Return the [x, y] coordinate for the center point of the cell that contains the specified text.  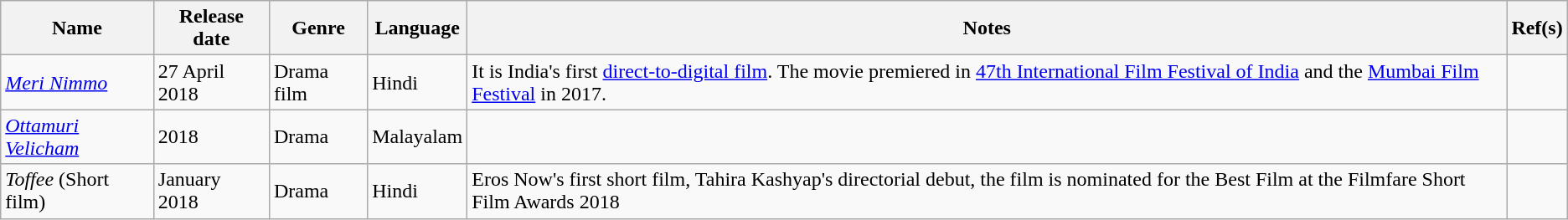
Notes [987, 28]
January 2018 [211, 191]
27 April 2018 [211, 82]
Release date [211, 28]
Drama film [318, 82]
Ottamuri Velicham [77, 137]
Genre [318, 28]
Language [417, 28]
Malayalam [417, 137]
It is India's first direct-to-digital film. The movie premiered in 47th International Film Festival of India and the Mumbai Film Festival in 2017. [987, 82]
Meri Nimmo [77, 82]
2018 [211, 137]
Name [77, 28]
Toffee (Short film) [77, 191]
Ref(s) [1537, 28]
Eros Now's first short film, Tahira Kashyap's directorial debut, the film is nominated for the Best Film at the Filmfare Short Film Awards 2018 [987, 191]
